Scan for the cell matching the given text and deliver its (x, y) coordinate at center. 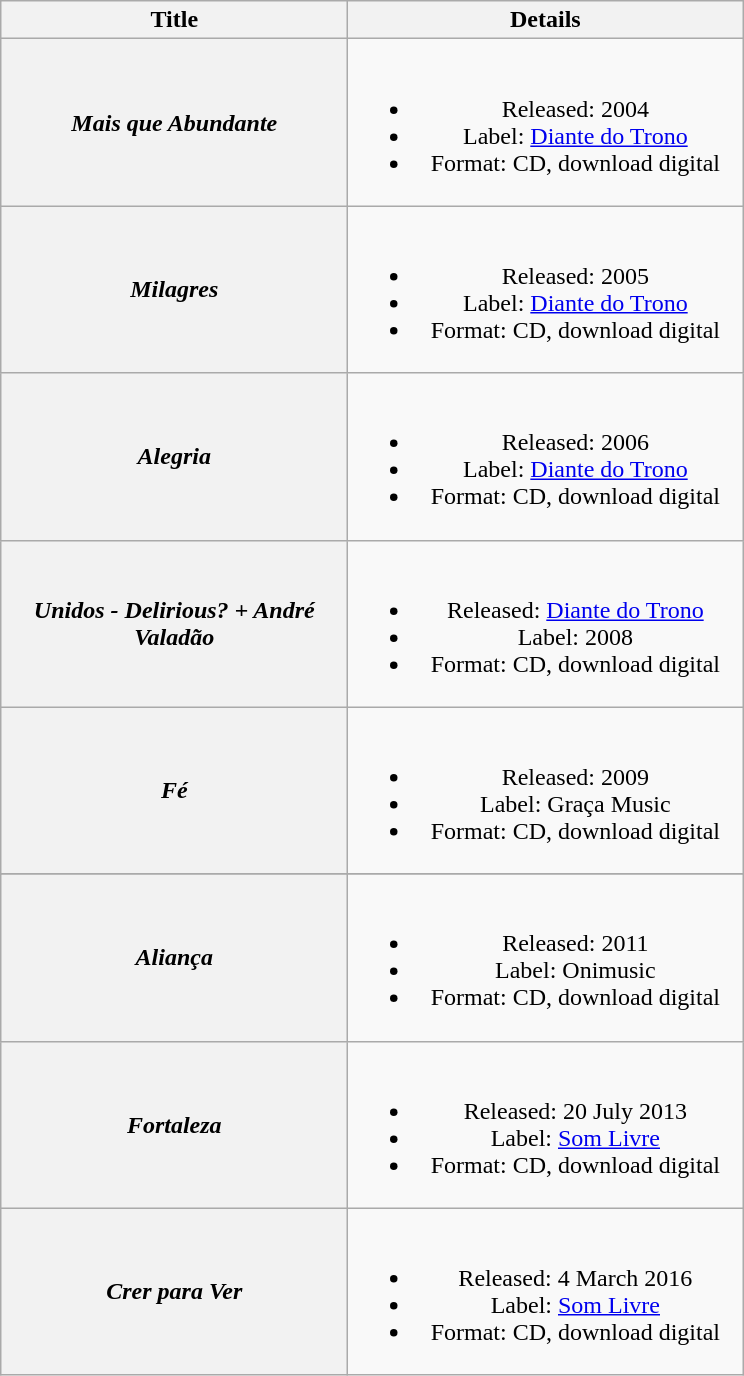
Released: 2005Label: Diante do TronoFormat: CD, download digital (546, 290)
Released: 2004Label: Diante do TronoFormat: CD, download digital (546, 122)
Released: 2011Label: OnimusicFormat: CD, download digital (546, 958)
Released: Diante do TronoLabel: 2008Format: CD, download digital (546, 624)
Released: 2009Label: Graça MusicFormat: CD, download digital (546, 790)
Mais que Abundante (174, 122)
Milagres (174, 290)
Released: 2006Label: Diante do TronoFormat: CD, download digital (546, 456)
Fé (174, 790)
Fortaleza (174, 1124)
Details (546, 20)
Aliança (174, 958)
Released: 4 March 2016Label: Som LivreFormat: CD, download digital (546, 1292)
Unidos - Delirious? + André Valadão (174, 624)
Released: 20 July 2013Label: Som LivreFormat: CD, download digital (546, 1124)
Alegria (174, 456)
Title (174, 20)
Crer para Ver (174, 1292)
